Return (X, Y) of the center of cell containing provided text 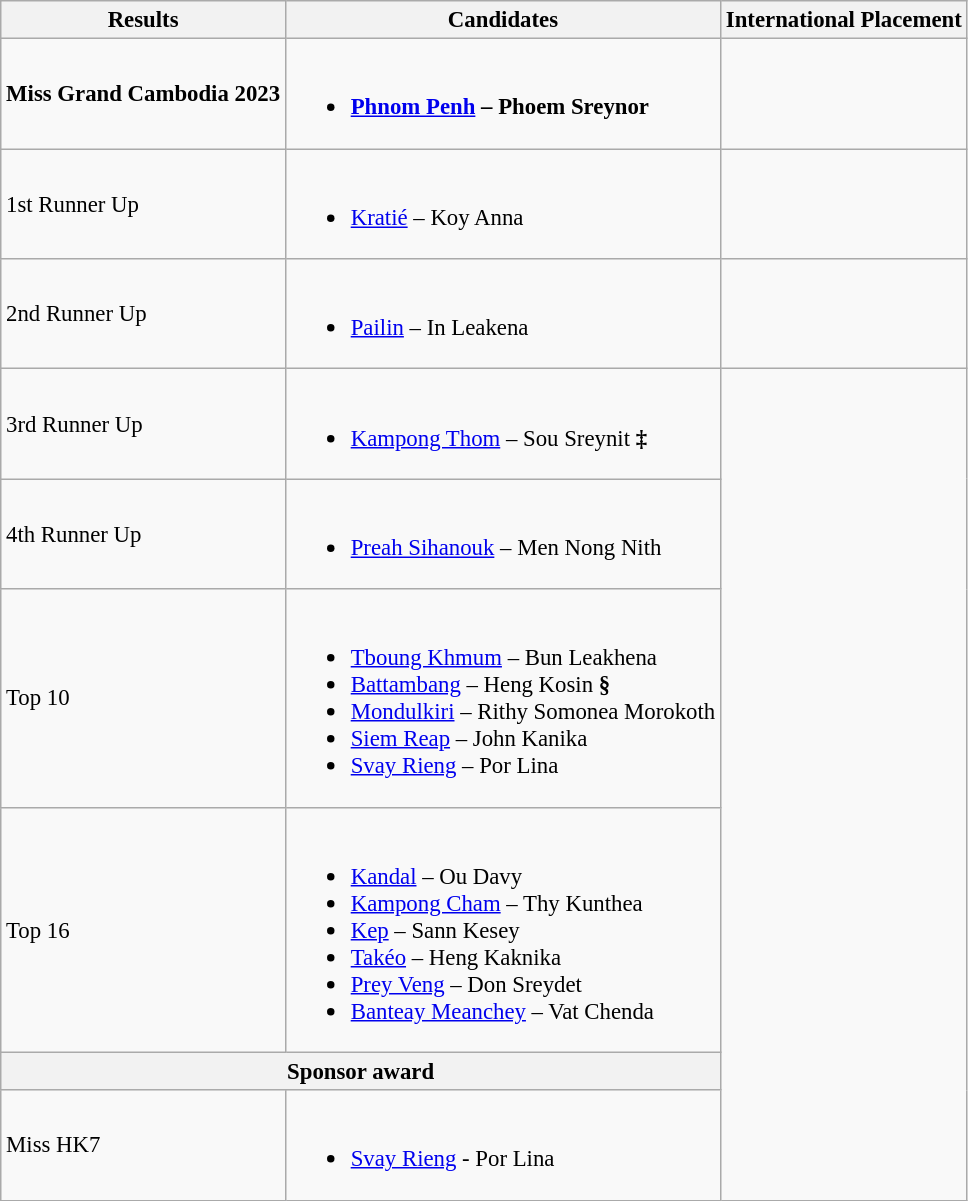
Kratié – Koy Anna (502, 204)
Svay Rieng - Por Lina (502, 1145)
2nd Runner Up (144, 314)
Results (144, 20)
1st Runner Up (144, 204)
Pailin – In Leakena (502, 314)
Candidates (502, 20)
Tboung Khmum – Bun LeakhenaBattambang – Heng Kosin §Mondulkiri – Rithy Somonea MorokothSiem Reap – John KanikaSvay Rieng – Por Lina (502, 698)
3rd Runner Up (144, 424)
4th Runner Up (144, 534)
Miss Grand Cambodia 2023 (144, 94)
Kampong Thom – Sou Sreynit ‡ (502, 424)
Top 16 (144, 930)
Preah Sihanouk – Men Nong Nith (502, 534)
International Placement (844, 20)
Kandal – Ou DavyKampong Cham – Thy KuntheaKep – Sann KeseyTakéo – Heng KaknikaPrey Veng – Don SreydetBanteay Meanchey – Vat Chenda (502, 930)
Phnom Penh – Phoem Sreynor (502, 94)
Top 10 (144, 698)
Miss HK7 (144, 1145)
Sponsor award (361, 1072)
